Return [X, Y] of the center of cell containing provided text 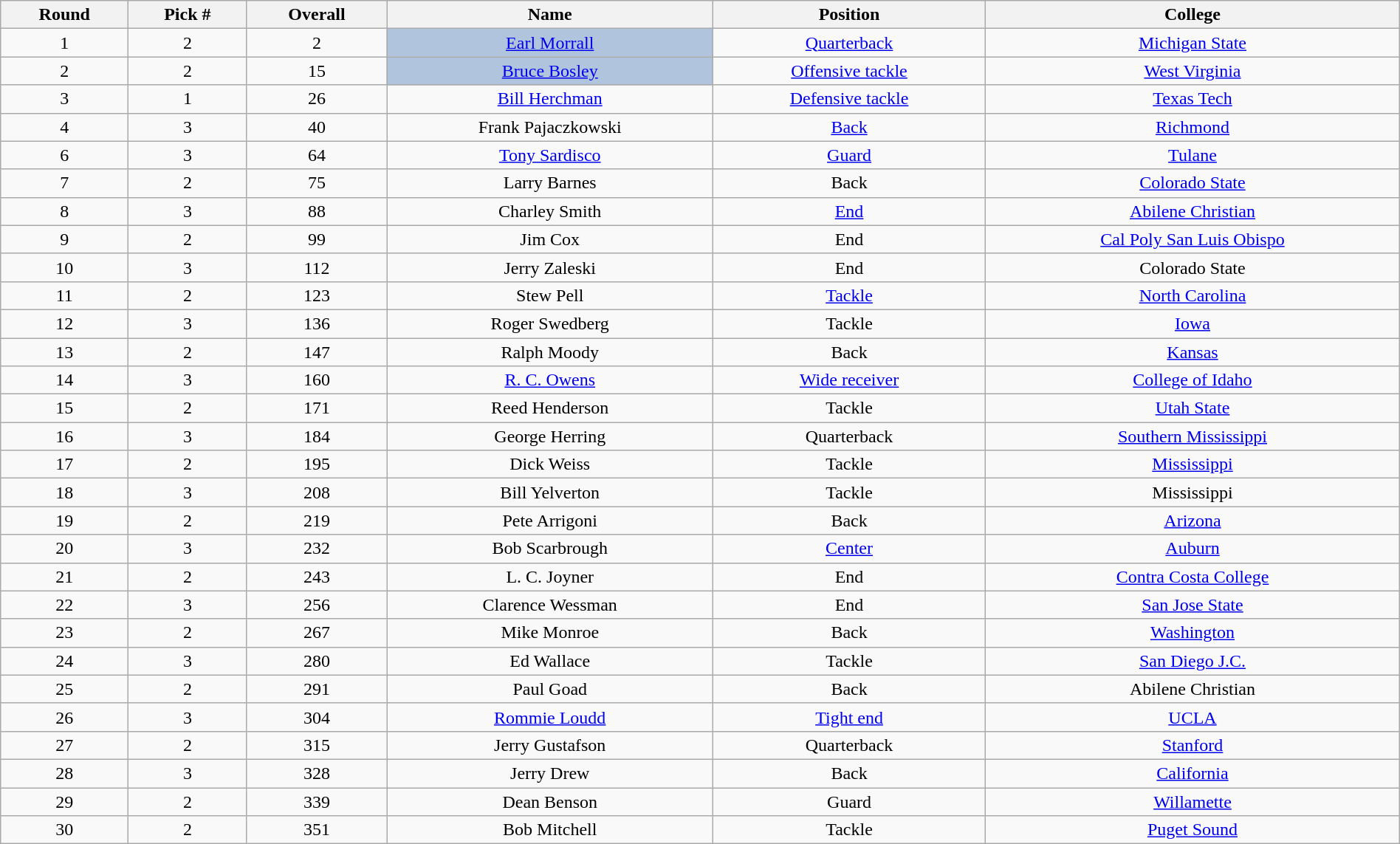
Willamette [1193, 801]
13 [65, 352]
208 [317, 493]
30 [65, 830]
8 [65, 211]
Dean Benson [549, 801]
Position [849, 15]
Southern Mississippi [1193, 436]
40 [317, 127]
Utah State [1193, 408]
Frank Pajaczkowski [549, 127]
Wide receiver [849, 380]
Offensive tackle [849, 71]
88 [317, 211]
Bill Yelverton [549, 493]
243 [317, 577]
Contra Costa College [1193, 577]
21 [65, 577]
19 [65, 521]
280 [317, 661]
Stanford [1193, 745]
25 [65, 689]
San Jose State [1193, 605]
Texas Tech [1193, 99]
Jerry Drew [549, 773]
12 [65, 323]
29 [65, 801]
Charley Smith [549, 211]
315 [317, 745]
136 [317, 323]
11 [65, 295]
R. C. Owens [549, 380]
24 [65, 661]
6 [65, 155]
Bill Herchman [549, 99]
18 [65, 493]
14 [65, 380]
San Diego J.C. [1193, 661]
328 [317, 773]
Mike Monroe [549, 633]
Puget Sound [1193, 830]
184 [317, 436]
256 [317, 605]
291 [317, 689]
Bob Scarbrough [549, 549]
West Virginia [1193, 71]
112 [317, 267]
Kansas [1193, 352]
4 [65, 127]
Jerry Zaleski [549, 267]
Name [549, 15]
Clarence Wessman [549, 605]
Cal Poly San Luis Obispo [1193, 239]
Pick # [188, 15]
Arizona [1193, 521]
267 [317, 633]
Pete Arrigoni [549, 521]
Jim Cox [549, 239]
232 [317, 549]
College of Idaho [1193, 380]
171 [317, 408]
28 [65, 773]
Earl Morrall [549, 43]
Dick Weiss [549, 464]
339 [317, 801]
Iowa [1193, 323]
Rommie Loudd [549, 717]
Larry Barnes [549, 183]
Defensive tackle [849, 99]
Tight end [849, 717]
George Herring [549, 436]
304 [317, 717]
Overall [317, 15]
16 [65, 436]
Bob Mitchell [549, 830]
Round [65, 15]
Stew Pell [549, 295]
Tony Sardisco [549, 155]
Jerry Gustafson [549, 745]
20 [65, 549]
147 [317, 352]
Auburn [1193, 549]
10 [65, 267]
64 [317, 155]
Roger Swedberg [549, 323]
Richmond [1193, 127]
219 [317, 521]
17 [65, 464]
College [1193, 15]
160 [317, 380]
7 [65, 183]
UCLA [1193, 717]
Michigan State [1193, 43]
Center [849, 549]
Paul Goad [549, 689]
351 [317, 830]
195 [317, 464]
27 [65, 745]
123 [317, 295]
California [1193, 773]
North Carolina [1193, 295]
Ed Wallace [549, 661]
Washington [1193, 633]
Ralph Moody [549, 352]
Tulane [1193, 155]
9 [65, 239]
Reed Henderson [549, 408]
23 [65, 633]
L. C. Joyner [549, 577]
99 [317, 239]
75 [317, 183]
22 [65, 605]
Bruce Bosley [549, 71]
